Search for the cell housing the specified text and yield its [x, y] center coordinate. 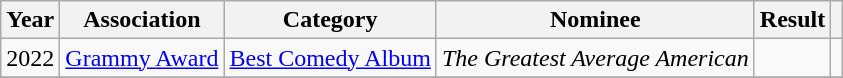
Grammy Award [142, 58]
Best Comedy Album [330, 58]
2022 [30, 58]
Association [142, 20]
Year [30, 20]
Result [792, 20]
The Greatest Average American [595, 58]
Category [330, 20]
Nominee [595, 20]
